Locate the cell with the specified text and output its [X, Y] center coordinate. 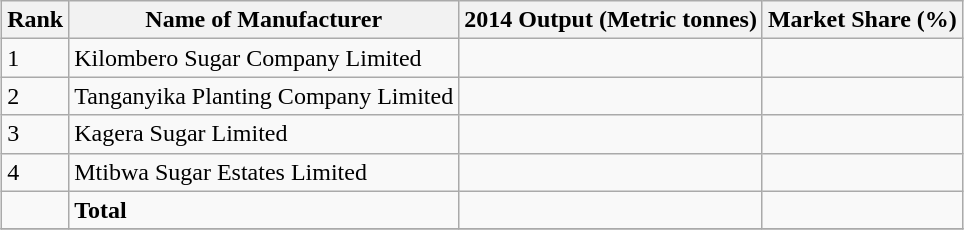
Market Share (%) [862, 20]
Name of Manufacturer [264, 20]
Tanganyika Planting Company Limited [264, 96]
Rank [36, 20]
3 [36, 134]
4 [36, 172]
Kagera Sugar Limited [264, 134]
Mtibwa Sugar Estates Limited [264, 172]
1 [36, 58]
Total [264, 210]
2 [36, 96]
Kilombero Sugar Company Limited [264, 58]
2014 Output (Metric tonnes) [611, 20]
